Return [X, Y] of the center of cell containing provided text 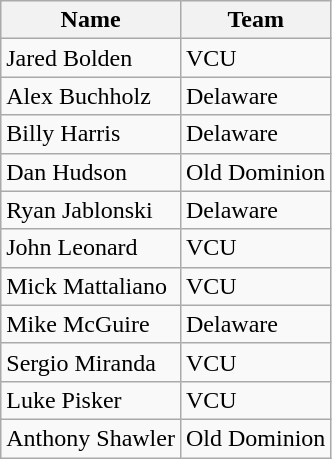
Dan Hudson [91, 172]
Name [91, 20]
Ryan Jablonski [91, 210]
Luke Pisker [91, 400]
Mike McGuire [91, 324]
John Leonard [91, 248]
Alex Buchholz [91, 96]
Billy Harris [91, 134]
Jared Bolden [91, 58]
Team [255, 20]
Mick Mattaliano [91, 286]
Anthony Shawler [91, 438]
Sergio Miranda [91, 362]
